For the text-containing cell, return its midpoint in [X, Y] coordinate format. 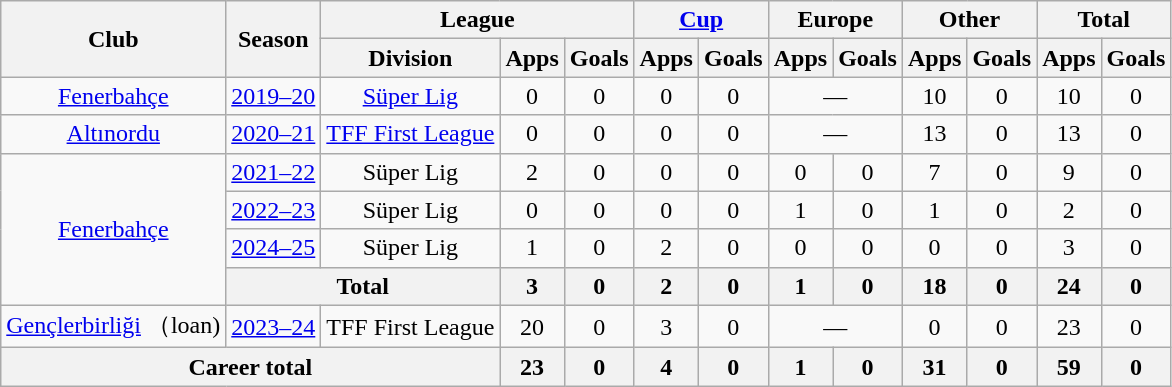
2019–20 [274, 96]
Gençlerbirliği （loan) [114, 326]
2024–25 [274, 248]
League [478, 20]
Other [969, 20]
59 [1069, 367]
9 [1069, 172]
Europe [835, 20]
2023–24 [274, 326]
7 [934, 172]
Cup [701, 20]
2021–22 [274, 172]
20 [532, 326]
24 [1069, 286]
Altınordu [114, 134]
Career total [250, 367]
4 [666, 367]
Club [114, 39]
Season [274, 39]
Division [410, 58]
18 [934, 286]
2022–23 [274, 210]
2020–21 [274, 134]
31 [934, 367]
